Locate the cell with the specified text and output its (x, y) center coordinate. 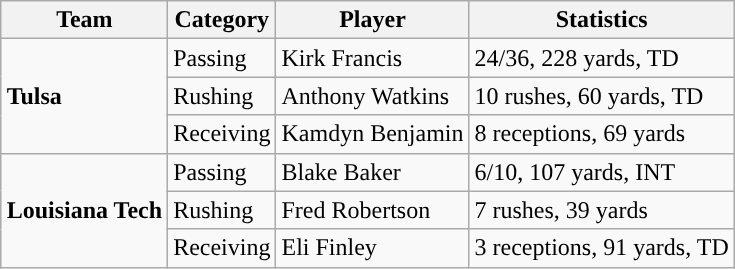
Eli Finley (372, 248)
6/10, 107 yards, INT (602, 172)
Fred Robertson (372, 210)
Category (222, 20)
3 receptions, 91 yards, TD (602, 248)
Louisiana Tech (84, 210)
Blake Baker (372, 172)
Team (84, 20)
Player (372, 20)
Statistics (602, 20)
Anthony Watkins (372, 96)
24/36, 228 yards, TD (602, 58)
8 receptions, 69 yards (602, 134)
Tulsa (84, 96)
10 rushes, 60 yards, TD (602, 96)
7 rushes, 39 yards (602, 210)
Kamdyn Benjamin (372, 134)
Kirk Francis (372, 58)
